Return [X, Y] of the center of cell containing provided text 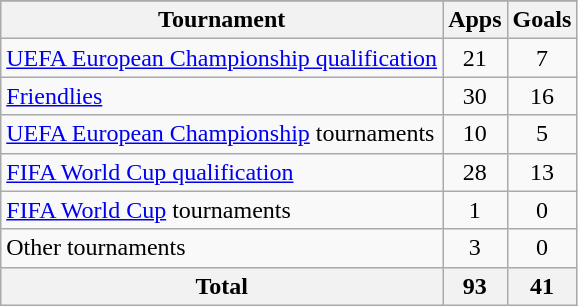
FIFA World Cup qualification [222, 172]
21 [475, 58]
5 [542, 134]
Tournament [222, 20]
16 [542, 96]
UEFA European Championship tournaments [222, 134]
Apps [475, 20]
Other tournaments [222, 248]
Friendlies [222, 96]
10 [475, 134]
UEFA European Championship qualification [222, 58]
30 [475, 96]
Total [222, 286]
41 [542, 286]
7 [542, 58]
Goals [542, 20]
3 [475, 248]
28 [475, 172]
13 [542, 172]
93 [475, 286]
FIFA World Cup tournaments [222, 210]
1 [475, 210]
